Detect which cell encompasses the target text, then output its [x, y] center coordinate. 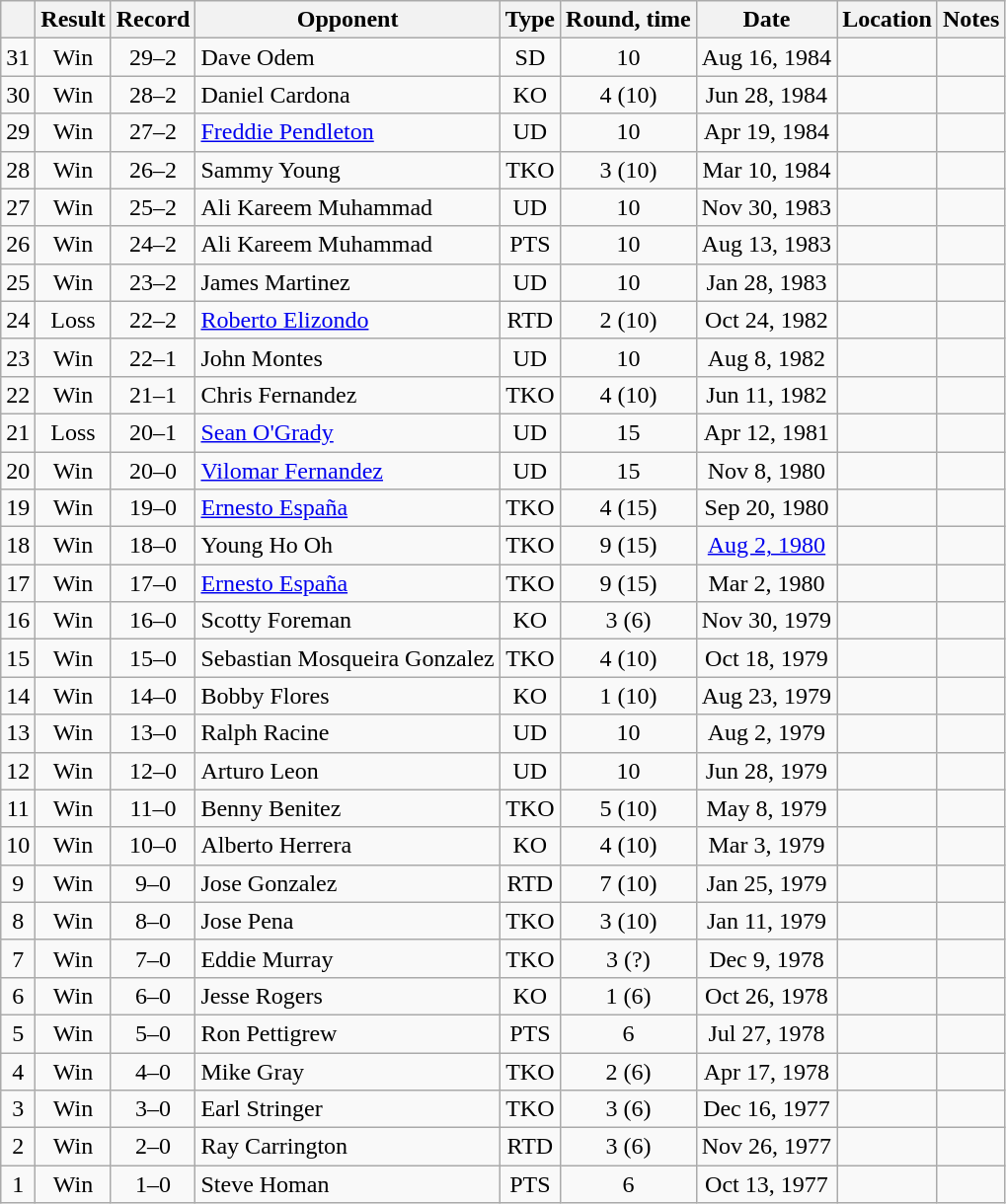
Jan 11, 1979 [766, 921]
May 8, 1979 [766, 808]
7 [18, 958]
22 [18, 395]
18 [18, 546]
4–0 [153, 1071]
11 [18, 808]
Nov 26, 1977 [766, 1147]
29–2 [153, 57]
Sean O'Grady [348, 432]
Ron Pettigrew [348, 1033]
Jun 11, 1982 [766, 395]
Sep 20, 1980 [766, 508]
12 [18, 771]
Jesse Rogers [348, 996]
Apr 19, 1984 [766, 132]
Roberto Elizondo [348, 320]
2 (10) [629, 320]
Result [73, 20]
14 [18, 696]
23 [18, 357]
John Montes [348, 357]
Chris Fernandez [348, 395]
Mar 10, 1984 [766, 170]
8–0 [153, 921]
17 [18, 583]
24 [18, 320]
26–2 [153, 170]
9 [18, 883]
27 [18, 207]
Jose Gonzalez [348, 883]
Arturo Leon [348, 771]
26 [18, 245]
19–0 [153, 508]
Aug 23, 1979 [766, 696]
16–0 [153, 621]
3–0 [153, 1109]
Type [529, 20]
20–1 [153, 432]
17–0 [153, 583]
James Martinez [348, 282]
1 (10) [629, 696]
25 [18, 282]
8 [18, 921]
21–1 [153, 395]
5–0 [153, 1033]
Aug 16, 1984 [766, 57]
Aug 8, 1982 [766, 357]
Eddie Murray [348, 958]
Record [153, 20]
19 [18, 508]
Aug 13, 1983 [766, 245]
13 [18, 733]
SD [529, 57]
Aug 2, 1979 [766, 733]
Vilomar Fernandez [348, 471]
Sebastian Mosqueira Gonzalez [348, 658]
27–2 [153, 132]
28–2 [153, 95]
Oct 18, 1979 [766, 658]
Opponent [348, 20]
Ralph Racine [348, 733]
28 [18, 170]
Young Ho Oh [348, 546]
24–2 [153, 245]
Apr 17, 1978 [766, 1071]
Round, time [629, 20]
11–0 [153, 808]
4 (15) [629, 508]
Earl Stringer [348, 1109]
Notes [970, 20]
Benny Benitez [348, 808]
Jun 28, 1984 [766, 95]
12–0 [153, 771]
2 (6) [629, 1071]
20 [18, 471]
5 [18, 1033]
Nov 30, 1983 [766, 207]
1 (6) [629, 996]
Oct 26, 1978 [766, 996]
22–2 [153, 320]
Jan 28, 1983 [766, 282]
Aug 2, 1980 [766, 546]
Steve Homan [348, 1184]
9–0 [153, 883]
Jun 28, 1979 [766, 771]
Date [766, 20]
10–0 [153, 846]
Location [888, 20]
Dec 16, 1977 [766, 1109]
7 (10) [629, 883]
1–0 [153, 1184]
Daniel Cardona [348, 95]
Sammy Young [348, 170]
16 [18, 621]
21 [18, 432]
23–2 [153, 282]
Alberto Herrera [348, 846]
Oct 24, 1982 [766, 320]
Ray Carrington [348, 1147]
4 [18, 1071]
Oct 13, 1977 [766, 1184]
6–0 [153, 996]
2–0 [153, 1147]
18–0 [153, 546]
13–0 [153, 733]
31 [18, 57]
29 [18, 132]
Nov 8, 1980 [766, 471]
15–0 [153, 658]
14–0 [153, 696]
5 (10) [629, 808]
Mar 2, 1980 [766, 583]
3 [18, 1109]
Mar 3, 1979 [766, 846]
Apr 12, 1981 [766, 432]
Nov 30, 1979 [766, 621]
Jan 25, 1979 [766, 883]
Jul 27, 1978 [766, 1033]
30 [18, 95]
25–2 [153, 207]
1 [18, 1184]
Freddie Pendleton [348, 132]
Mike Gray [348, 1071]
Jose Pena [348, 921]
Bobby Flores [348, 696]
22–1 [153, 357]
7–0 [153, 958]
Dave Odem [348, 57]
20–0 [153, 471]
Dec 9, 1978 [766, 958]
3 (?) [629, 958]
Scotty Foreman [348, 621]
2 [18, 1147]
